Capture the cell that displays the provided text and extract its [x, y] central coordinate. 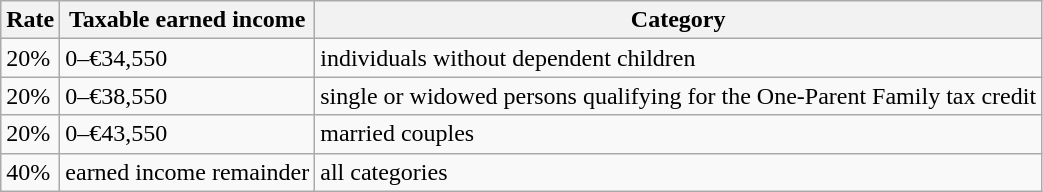
0–€34,550 [188, 58]
40% [30, 172]
0–€43,550 [188, 134]
Category [678, 20]
all categories [678, 172]
0–€38,550 [188, 96]
single or widowed persons qualifying for the One-Parent Family tax credit [678, 96]
Rate [30, 20]
earned income remainder [188, 172]
Taxable earned income [188, 20]
individuals without dependent children [678, 58]
married couples [678, 134]
